Determine the [X, Y] coordinate at the center of the cell enclosing the given text.  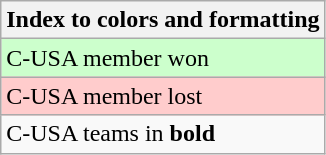
C-USA member lost [163, 96]
Index to colors and formatting [163, 20]
C-USA teams in bold [163, 134]
C-USA member won [163, 58]
